Find where the given text appears and provide that cell's center as [x, y] coordinate. 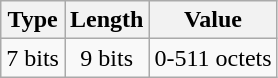
Type [33, 20]
Value [213, 20]
0-511 octets [213, 58]
9 bits [106, 58]
Length [106, 20]
7 bits [33, 58]
